From the cell containing the given text, extract its center point as [X, Y] coordinate. 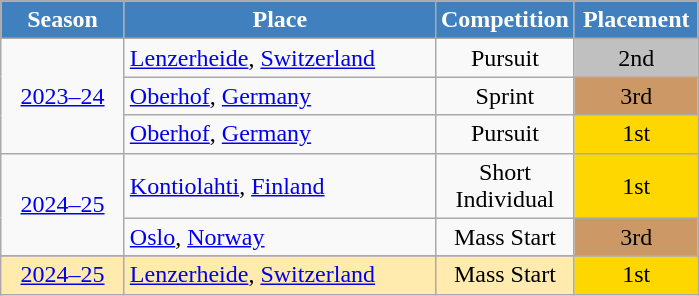
Competition [504, 20]
2023–24 [63, 96]
Short Individual [504, 186]
Oslo, Norway [280, 237]
Kontiolahti, Finland [280, 186]
Place [280, 20]
Season [63, 20]
Sprint [504, 96]
Placement [636, 20]
2nd [636, 58]
